Extract the [X, Y] coordinate from the center of the cell holding the provided text.  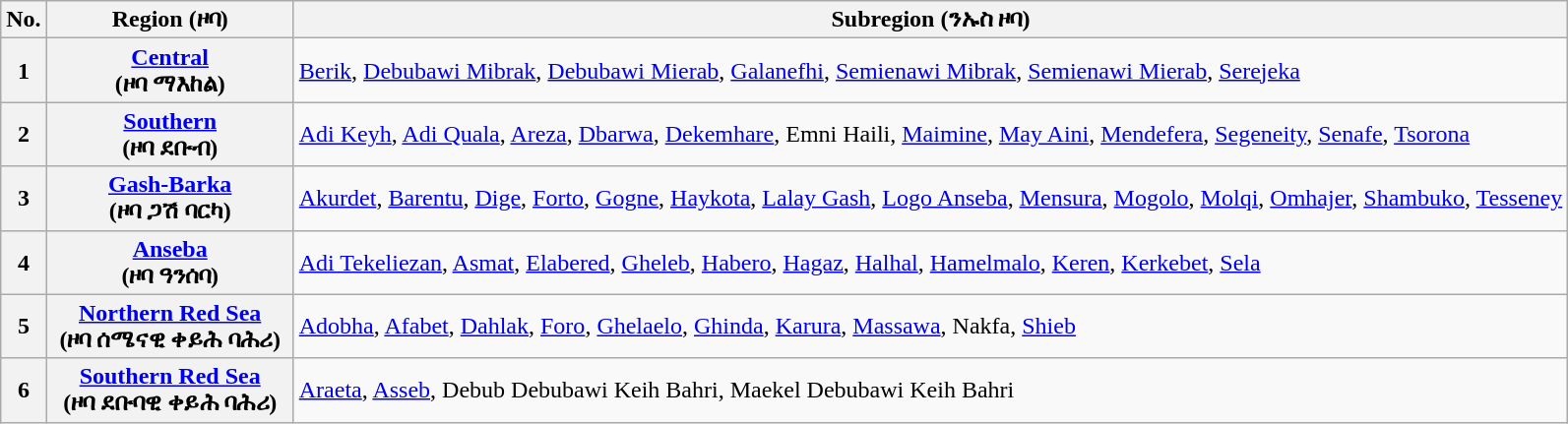
Gash-Barka(ዞባ ጋሽ ባርካ) [169, 199]
Adi Tekeliezan, Asmat, Elabered, Gheleb, Habero, Hagaz, Halhal, Hamelmalo, Keren, Kerkebet, Sela [931, 262]
Central(ዞባ ማእከል) [169, 71]
Akurdet, Barentu, Dige, Forto, Gogne, Haykota, Lalay Gash, Logo Anseba, Mensura, Mogolo, Molqi, Omhajer, Shambuko, Tesseney [931, 199]
Anseba(ዞባ ዓንሰባ) [169, 262]
3 [24, 199]
5 [24, 327]
2 [24, 134]
Berik, Debubawi Mibrak, Debubawi Mierab, Galanefhi, Semienawi Mibrak, Semienawi Mierab, Serejeka [931, 71]
Southern(ዞባ ደቡብ) [169, 134]
Adi Keyh, Adi Quala, Areza, Dbarwa, Dekemhare, Emni Haili, Maimine, May Aini, Mendefera, Segeneity, Senafe, Tsorona [931, 134]
Araeta, Asseb, Debub Debubawi Keih Bahri, Maekel Debubawi Keih Bahri [931, 390]
Southern Red Sea(ዞባ ደቡባዊ ቀይሕ ባሕሪ) [169, 390]
No. [24, 20]
4 [24, 262]
1 [24, 71]
Northern Red Sea(ዞባ ሰሜናዊ ቀይሕ ባሕሪ) [169, 327]
6 [24, 390]
Subregion (ንኡስ ዞባ) [931, 20]
Region (ዞባ) [169, 20]
Adobha, Afabet, Dahlak, Foro, Ghelaelo, Ghinda, Karura, Massawa, Nakfa, Shieb [931, 327]
